Scan for the cell matching the given text and deliver its [x, y] coordinate at center. 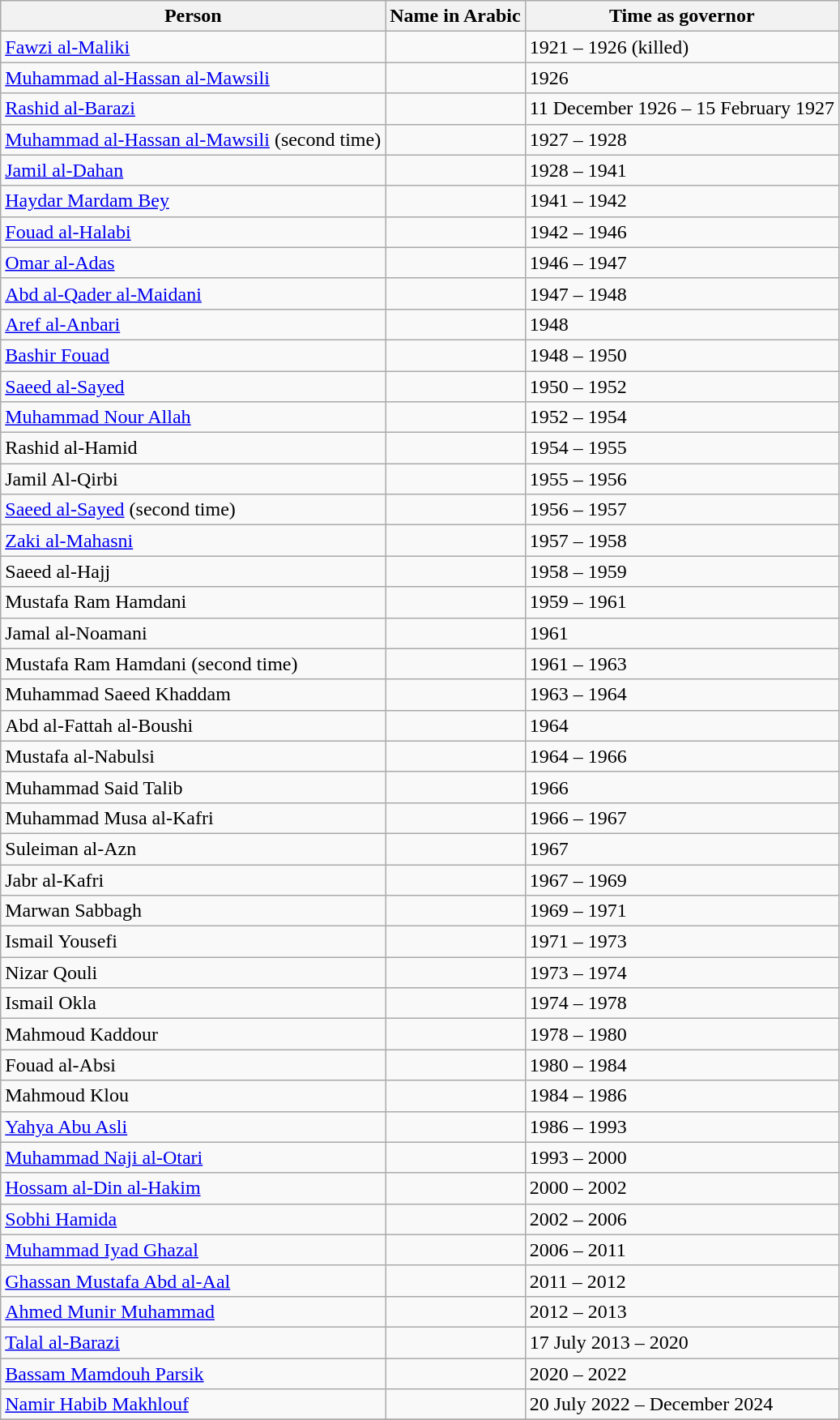
1952 – 1954 [682, 417]
Muhammad Nour Allah [193, 417]
2011 – 2012 [682, 1281]
Mahmoud Klou [193, 1096]
1974 – 1978 [682, 1003]
Jamil Al-Qirbi [193, 479]
1980 – 1984 [682, 1065]
2000 – 2002 [682, 1188]
1961 [682, 633]
1926 [682, 78]
Fouad al-Halabi [193, 232]
Namir Habib Makhlouf [193, 1405]
Omar al-Adas [193, 263]
Ismail Okla [193, 1003]
1967 – 1969 [682, 879]
Muhammad Musa al-Kafri [193, 818]
Saeed al-Sayed (second time) [193, 510]
2020 – 2022 [682, 1374]
Ahmed Munir Muhammad [193, 1311]
1947 – 1948 [682, 293]
Rashid al-Hamid [193, 448]
Mustafa al-Nabulsi [193, 756]
Muhammad Naji al-Otari [193, 1157]
Hossam al-Din al-Hakim [193, 1188]
Jamil al-Dahan [193, 170]
Ismail Yousefi [193, 942]
11 December 1926 – 15 February 1927 [682, 109]
Muhammad Said Talib [193, 787]
1973 – 1974 [682, 973]
Muhammad Iyad Ghazal [193, 1250]
1958 – 1959 [682, 571]
1950 – 1952 [682, 387]
1957 – 1958 [682, 541]
1966 – 1967 [682, 818]
1964 – 1966 [682, 756]
Mahmoud Kaddour [193, 1034]
1961 – 1963 [682, 664]
Rashid al-Barazi [193, 109]
1963 – 1964 [682, 695]
1959 – 1961 [682, 602]
Mustafa Ram Hamdani (second time) [193, 664]
1966 [682, 787]
Fouad al-Absi [193, 1065]
17 July 2013 – 2020 [682, 1342]
1941 – 1942 [682, 201]
Saeed al-Sayed [193, 387]
1993 – 2000 [682, 1157]
1978 – 1980 [682, 1034]
Suleiman al-Azn [193, 849]
Jabr al-Kafri [193, 879]
20 July 2022 – December 2024 [682, 1405]
Saeed al-Hajj [193, 571]
Muhammad al-Hassan al-Mawsili (second time) [193, 139]
Aref al-Anbari [193, 324]
2006 – 2011 [682, 1250]
1956 – 1957 [682, 510]
1942 – 1946 [682, 232]
Nizar Qouli [193, 973]
1948 – 1950 [682, 355]
2012 – 2013 [682, 1311]
1971 – 1973 [682, 942]
1955 – 1956 [682, 479]
1921 – 1926 (killed) [682, 47]
Sobhi Hamida [193, 1219]
1928 – 1941 [682, 170]
Time as governor [682, 16]
1927 – 1928 [682, 139]
Talal al-Barazi [193, 1342]
Zaki al-Mahasni [193, 541]
Person [193, 16]
2002 – 2006 [682, 1219]
1948 [682, 324]
Name in Arabic [455, 16]
1946 – 1947 [682, 263]
Fawzi al-Maliki [193, 47]
1986 – 1993 [682, 1127]
1967 [682, 849]
Abd al-Qader al-Maidani [193, 293]
1964 [682, 725]
1969 – 1971 [682, 911]
1954 – 1955 [682, 448]
Bashir Fouad [193, 355]
Bassam Mamdouh Parsik [193, 1374]
Marwan Sabbagh [193, 911]
Mustafa Ram Hamdani [193, 602]
Abd al-Fattah al-Boushi [193, 725]
1984 – 1986 [682, 1096]
Jamal al-Noamani [193, 633]
Yahya Abu Asli [193, 1127]
Ghassan Mustafa Abd al-Aal [193, 1281]
Muhammad Saeed Khaddam [193, 695]
Muhammad al-Hassan al-Mawsili [193, 78]
Haydar Mardam Bey [193, 201]
